Locate the cell with the specified text and output its [X, Y] center coordinate. 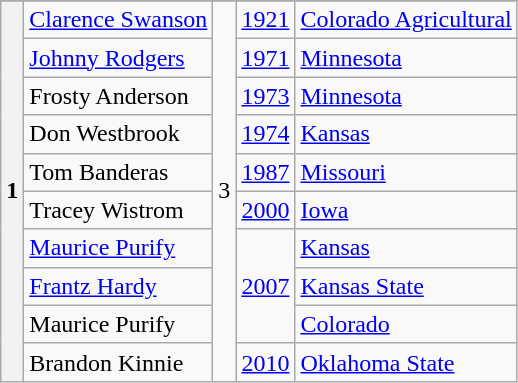
1973 [266, 96]
1974 [266, 134]
1987 [266, 172]
2007 [266, 286]
Don Westbrook [118, 134]
Johnny Rodgers [118, 58]
Colorado [406, 324]
Brandon Kinnie [118, 362]
Iowa [406, 210]
Tom Banderas [118, 172]
Frosty Anderson [118, 96]
Frantz Hardy [118, 286]
1971 [266, 58]
Colorado Agricultural [406, 20]
Tracey Wistrom [118, 210]
Kansas State [406, 286]
3 [224, 192]
2000 [266, 210]
1 [12, 192]
2010 [266, 362]
1921 [266, 20]
Clarence Swanson [118, 20]
Missouri [406, 172]
Oklahoma State [406, 362]
